Provide the (X, Y) coordinate of the cell's center where the given text is located.  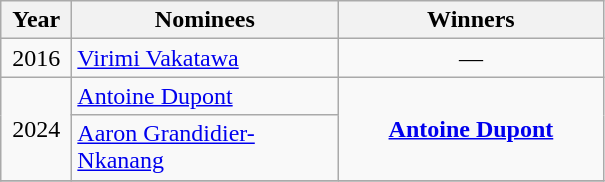
Year (36, 20)
Winners (471, 20)
Nominees (205, 20)
Virimi Vakatawa (205, 58)
2024 (36, 128)
2016 (36, 58)
Aaron Grandidier-Nkanang (205, 148)
— (471, 58)
